Pinpoint the cell where the given text exists, returning its [X, Y] midpoint coordinate. 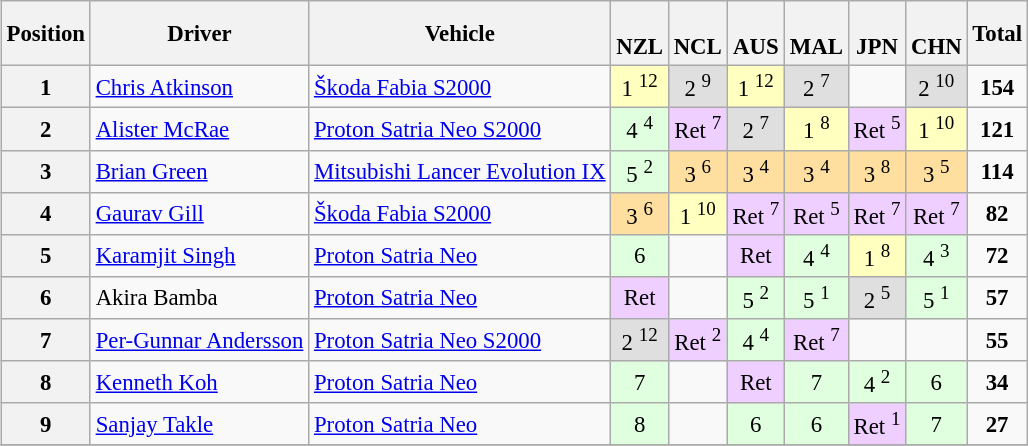
5 [46, 255]
Vehicle [460, 34]
2 12 [640, 340]
Chris Atkinson [199, 87]
Ret 2 [698, 340]
Position [46, 34]
Sanjay Takle [199, 424]
Brian Green [199, 171]
34 [997, 382]
Gaurav Gill [199, 213]
Alister McRae [199, 129]
Kenneth Koh [199, 382]
Akira Bamba [199, 298]
MAL [817, 34]
CHN [936, 34]
2 5 [876, 298]
4 [46, 213]
114 [997, 171]
2 10 [936, 87]
Karamjit Singh [199, 255]
57 [997, 298]
3 8 [876, 171]
Ret 1 [876, 424]
27 [997, 424]
154 [997, 87]
4 2 [876, 382]
NZL [640, 34]
55 [997, 340]
72 [997, 255]
Per-Gunnar Andersson [199, 340]
AUS [756, 34]
9 [46, 424]
2 9 [698, 87]
Driver [199, 34]
3 [46, 171]
4 3 [936, 255]
121 [997, 129]
JPN [876, 34]
2 [46, 129]
Mitsubishi Lancer Evolution IX [460, 171]
NCL [698, 34]
3 5 [936, 171]
1 [46, 87]
Total [997, 34]
82 [997, 213]
